Output the (x, y) coordinate of the center of the cell containing the given text.  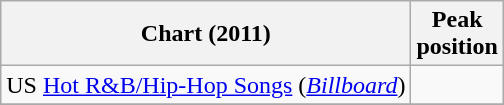
US Hot R&B/Hip-Hop Songs (Billboard) (206, 85)
Chart (2011) (206, 34)
Peakposition (457, 34)
